Search for the cell housing the specified text and yield its (X, Y) center coordinate. 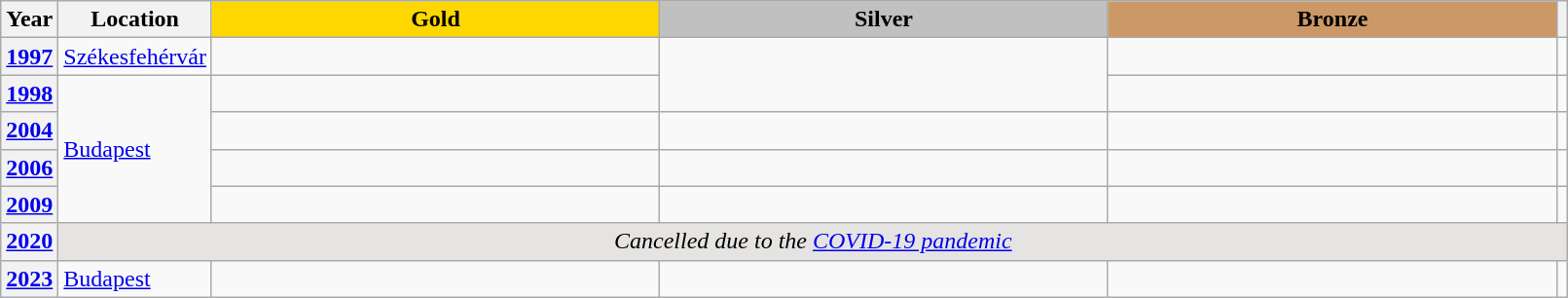
Székesfehérvár (135, 56)
Silver (884, 19)
2023 (29, 279)
2004 (29, 130)
1998 (29, 93)
2009 (29, 205)
Gold (435, 19)
Bronze (1331, 19)
2020 (29, 242)
1997 (29, 56)
Cancelled due to the COVID-19 pandemic (814, 242)
Location (135, 19)
Year (29, 19)
2006 (29, 168)
